Return [x, y] of the center of cell containing provided text 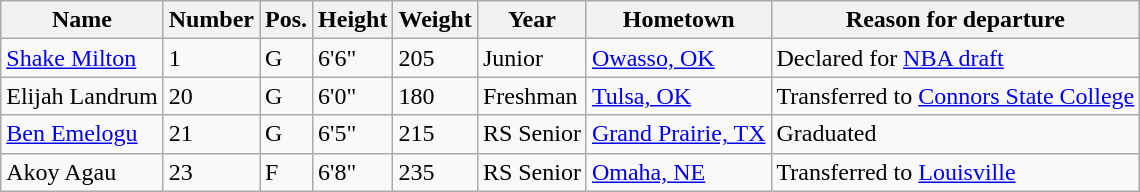
Junior [532, 58]
Owasso, OK [678, 58]
Weight [435, 20]
Year [532, 20]
Transferred to Louisville [956, 172]
F [286, 172]
6'6" [353, 58]
Pos. [286, 20]
23 [211, 172]
Freshman [532, 96]
Tulsa, OK [678, 96]
235 [435, 172]
20 [211, 96]
Transferred to Connors State College [956, 96]
6'8" [353, 172]
180 [435, 96]
1 [211, 58]
215 [435, 134]
205 [435, 58]
21 [211, 134]
Elijah Landrum [82, 96]
Graduated [956, 134]
Name [82, 20]
6'5" [353, 134]
Ben Emelogu [82, 134]
6'0" [353, 96]
Akoy Agau [82, 172]
Hometown [678, 20]
Grand Prairie, TX [678, 134]
Omaha, NE [678, 172]
Reason for departure [956, 20]
Declared for NBA draft [956, 58]
Number [211, 20]
Height [353, 20]
Shake Milton [82, 58]
